Find where the given text appears and provide that cell's center as [x, y] coordinate. 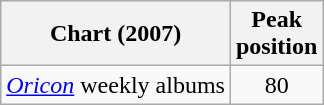
Peakposition [276, 34]
Chart (2007) [116, 34]
Oricon weekly albums [116, 85]
80 [276, 85]
